Find where the given text appears and provide that cell's center as (X, Y) coordinate. 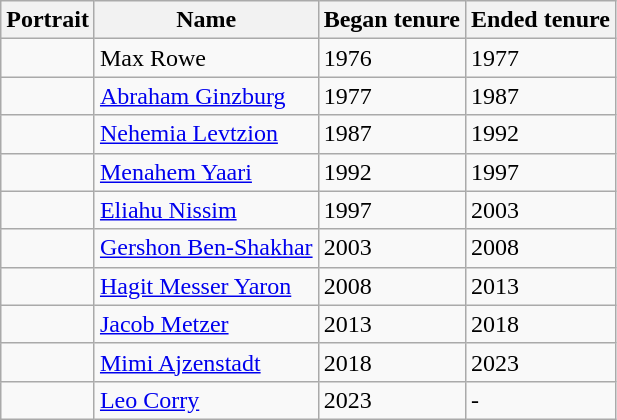
Portrait (48, 20)
Abraham Ginzburg (206, 96)
Ended tenure (540, 20)
Nehemia Levtzion (206, 134)
Name (206, 20)
Eliahu Nissim (206, 210)
Jacob Metzer (206, 324)
- (540, 400)
Menahem Yaari (206, 172)
1976 (392, 58)
Mimi Ajzenstadt (206, 362)
Leo Corry (206, 400)
Max Rowe (206, 58)
Gershon Ben-Shakhar (206, 248)
Began tenure (392, 20)
Hagit Messer Yaron (206, 286)
